Scan for the cell matching the given text and deliver its (x, y) coordinate at center. 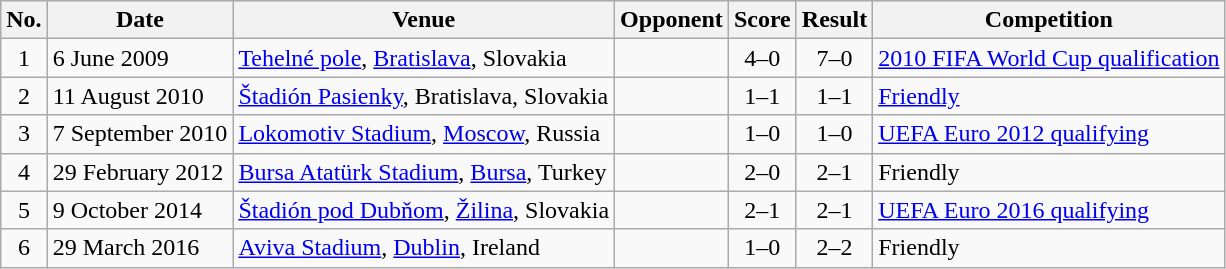
29 March 2016 (140, 248)
6 June 2009 (140, 58)
Bursa Atatürk Stadium, Bursa, Turkey (424, 172)
3 (24, 134)
2010 FIFA World Cup qualification (1049, 58)
6 (24, 248)
Lokomotiv Stadium, Moscow, Russia (424, 134)
Tehelné pole, Bratislava, Slovakia (424, 58)
Competition (1049, 20)
Score (762, 20)
7 September 2010 (140, 134)
5 (24, 210)
Aviva Stadium, Dublin, Ireland (424, 248)
1 (24, 58)
UEFA Euro 2016 qualifying (1049, 210)
4 (24, 172)
7–0 (834, 58)
Opponent (672, 20)
9 October 2014 (140, 210)
4–0 (762, 58)
Result (834, 20)
Date (140, 20)
Štadión Pasienky, Bratislava, Slovakia (424, 96)
Venue (424, 20)
Štadión pod Dubňom, Žilina, Slovakia (424, 210)
UEFA Euro 2012 qualifying (1049, 134)
11 August 2010 (140, 96)
29 February 2012 (140, 172)
No. (24, 20)
2–2 (834, 248)
2–0 (762, 172)
2 (24, 96)
